For the text-containing cell, return its midpoint in (X, Y) coordinate format. 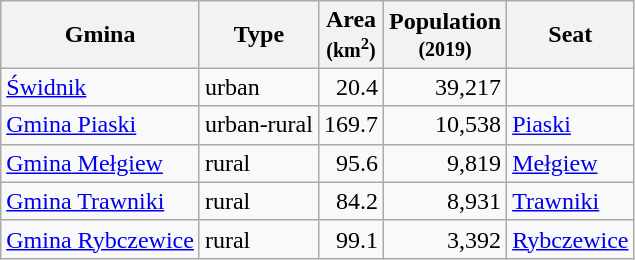
20.4 (350, 87)
9,819 (446, 163)
Mełgiew (570, 163)
39,217 (446, 87)
urban-rural (258, 125)
Gmina (100, 34)
99.1 (350, 239)
Gmina Trawniki (100, 201)
Gmina Mełgiew (100, 163)
Gmina Rybczewice (100, 239)
10,538 (446, 125)
Population(2019) (446, 34)
Gmina Piaski (100, 125)
urban (258, 87)
Type (258, 34)
8,931 (446, 201)
95.6 (350, 163)
169.7 (350, 125)
Area(km2) (350, 34)
Rybczewice (570, 239)
3,392 (446, 239)
84.2 (350, 201)
Piaski (570, 125)
Świdnik (100, 87)
Trawniki (570, 201)
Seat (570, 34)
